Locate the cell with the specified text and output its [X, Y] center coordinate. 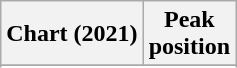
Peakposition [189, 34]
Chart (2021) [72, 34]
